Scan for the cell matching the given text and deliver its (x, y) coordinate at center. 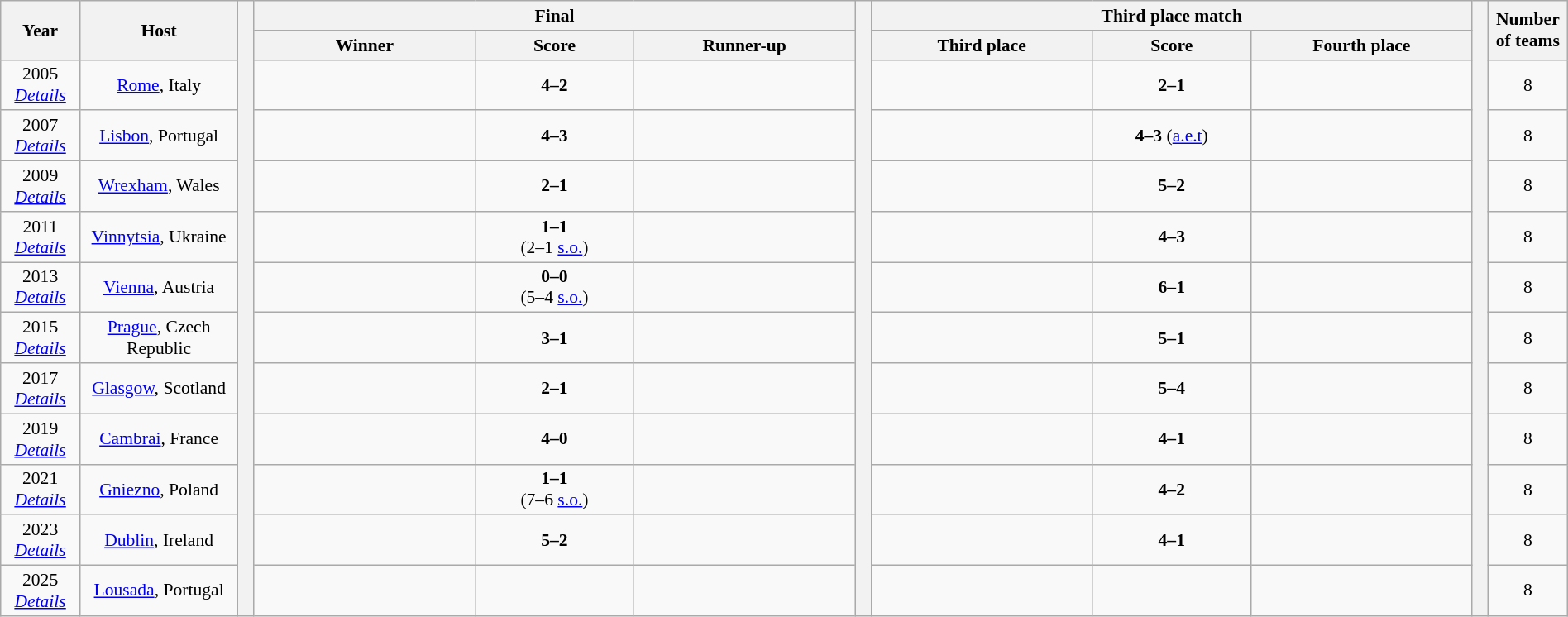
Winner (365, 45)
6–1 (1171, 288)
Dublin, Ireland (159, 541)
Year (41, 30)
Prague, Czech Republic (159, 337)
Gniezno, Poland (159, 490)
2023Details (41, 541)
Final (554, 16)
2025Details (41, 591)
2019Details (41, 438)
4–0 (554, 438)
5–1 (1171, 337)
Vienna, Austria (159, 288)
Cambrai, France (159, 438)
2009Details (41, 187)
Number of teams (1527, 30)
4–3 (a.e.t) (1171, 136)
2021Details (41, 490)
2013Details (41, 288)
Lisbon, Portugal (159, 136)
Runner-up (744, 45)
2017Details (41, 389)
Wrexham, Wales (159, 187)
0–0(5–4 s.o.) (554, 288)
Third place match (1171, 16)
Fourth place (1361, 45)
1–1(7–6 s.o.) (554, 490)
3–1 (554, 337)
Rome, Italy (159, 84)
Glasgow, Scotland (159, 389)
5–4 (1171, 389)
2007Details (41, 136)
2011Details (41, 237)
2005Details (41, 84)
2015Details (41, 337)
1–1(2–1 s.o.) (554, 237)
Host (159, 30)
Vinnytsia, Ukraine (159, 237)
Third place (982, 45)
Lousada, Portugal (159, 591)
